Provide the (x, y) coordinate of the cell's center where the given text is located.  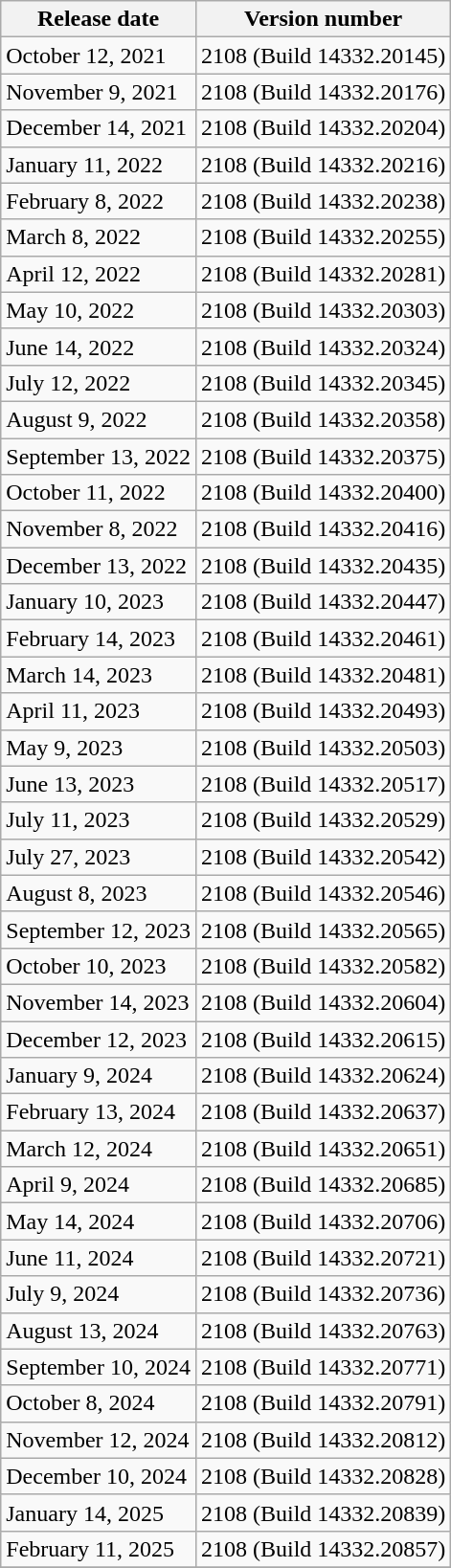
August 9, 2022 (99, 419)
December 14, 2021 (99, 128)
2108 (Build 14332.20345) (323, 383)
2108 (Build 14332.20503) (323, 748)
June 11, 2024 (99, 1258)
2108 (Build 14332.20400) (323, 493)
2108 (Build 14332.20461) (323, 638)
2108 (Build 14332.20176) (323, 92)
2108 (Build 14332.20493) (323, 711)
March 12, 2024 (99, 1149)
February 13, 2024 (99, 1112)
2108 (Build 14332.20828) (323, 1476)
May 10, 2022 (99, 310)
2108 (Build 14332.20857) (323, 1549)
July 12, 2022 (99, 383)
October 10, 2023 (99, 966)
2108 (Build 14332.20375) (323, 457)
2108 (Build 14332.20791) (323, 1403)
February 11, 2025 (99, 1549)
October 8, 2024 (99, 1403)
September 13, 2022 (99, 457)
2108 (Build 14332.20582) (323, 966)
February 8, 2022 (99, 201)
July 9, 2024 (99, 1294)
2108 (Build 14332.20281) (323, 274)
January 14, 2025 (99, 1512)
2108 (Build 14332.20542) (323, 857)
2108 (Build 14332.20721) (323, 1258)
January 9, 2024 (99, 1076)
2108 (Build 14332.20517) (323, 784)
2108 (Build 14332.20416) (323, 529)
July 27, 2023 (99, 857)
December 12, 2023 (99, 1039)
September 12, 2023 (99, 930)
2108 (Build 14332.20651) (323, 1149)
2108 (Build 14332.20145) (323, 56)
2108 (Build 14332.20529) (323, 820)
2108 (Build 14332.20546) (323, 893)
March 14, 2023 (99, 675)
2108 (Build 14332.20435) (323, 566)
October 11, 2022 (99, 493)
2108 (Build 14332.20812) (323, 1440)
2108 (Build 14332.20303) (323, 310)
June 14, 2022 (99, 347)
2108 (Build 14332.20481) (323, 675)
April 12, 2022 (99, 274)
2108 (Build 14332.20324) (323, 347)
August 8, 2023 (99, 893)
2108 (Build 14332.20736) (323, 1294)
2108 (Build 14332.20763) (323, 1331)
Release date (99, 19)
September 10, 2024 (99, 1367)
May 9, 2023 (99, 748)
2108 (Build 14332.20615) (323, 1039)
November 14, 2023 (99, 1002)
February 14, 2023 (99, 638)
April 11, 2023 (99, 711)
June 13, 2023 (99, 784)
2108 (Build 14332.20204) (323, 128)
Version number (323, 19)
November 9, 2021 (99, 92)
2108 (Build 14332.20637) (323, 1112)
July 11, 2023 (99, 820)
December 13, 2022 (99, 566)
August 13, 2024 (99, 1331)
January 11, 2022 (99, 165)
2108 (Build 14332.20216) (323, 165)
2108 (Build 14332.20771) (323, 1367)
November 12, 2024 (99, 1440)
2108 (Build 14332.20685) (323, 1185)
2108 (Build 14332.20839) (323, 1512)
2108 (Build 14332.20706) (323, 1221)
2108 (Build 14332.20238) (323, 201)
2108 (Build 14332.20565) (323, 930)
March 8, 2022 (99, 237)
2108 (Build 14332.20604) (323, 1002)
October 12, 2021 (99, 56)
May 14, 2024 (99, 1221)
2108 (Build 14332.20358) (323, 419)
January 10, 2023 (99, 602)
2108 (Build 14332.20255) (323, 237)
2108 (Build 14332.20447) (323, 602)
April 9, 2024 (99, 1185)
November 8, 2022 (99, 529)
2108 (Build 14332.20624) (323, 1076)
December 10, 2024 (99, 1476)
